Identify which cell holds the provided text, then report its (x, y) central coordinate. 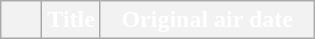
Original air date (207, 20)
Title (72, 20)
